Find where the given text appears and provide that cell's center as [x, y] coordinate. 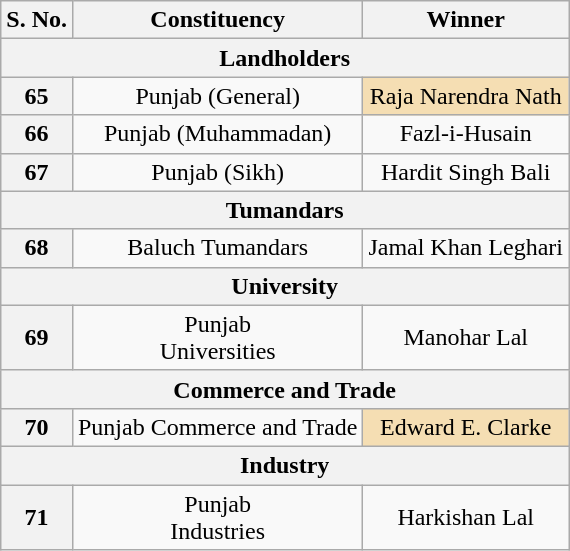
66 [37, 134]
Edward E. Clarke [466, 427]
68 [37, 248]
Punjab (General) [217, 96]
Harkishan Lal [466, 516]
Raja Narendra Nath [466, 96]
Punjab Universities [217, 338]
Jamal Khan Leghari [466, 248]
Tumandars [285, 210]
Hardit Singh Bali [466, 172]
67 [37, 172]
Baluch Tumandars [217, 248]
70 [37, 427]
65 [37, 96]
Winner [466, 20]
Manohar Lal [466, 338]
Punjab Industries [217, 516]
S. No. [37, 20]
Commerce and Trade [285, 389]
Industry [285, 465]
University [285, 286]
Fazl-i-Husain [466, 134]
Punjab (Muhammadan) [217, 134]
Landholders [285, 58]
71 [37, 516]
Punjab (Sikh) [217, 172]
69 [37, 338]
Punjab Commerce and Trade [217, 427]
Constituency [217, 20]
